Capture the cell that displays the provided text and extract its [x, y] central coordinate. 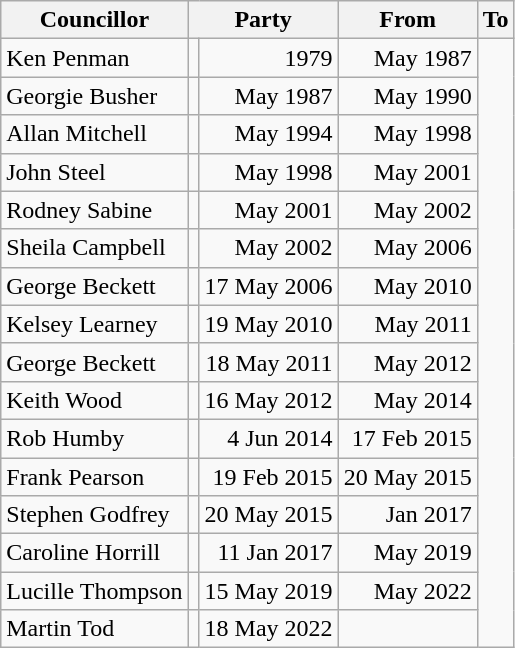
Keith Wood [94, 400]
Rodney Sabine [94, 210]
May 2011 [408, 324]
19 May 2010 [268, 324]
15 May 2019 [268, 591]
Martin Tod [94, 629]
Rob Humby [94, 438]
May 2006 [408, 248]
May 2019 [408, 553]
Georgie Busher [94, 96]
May 2022 [408, 591]
17 Feb 2015 [408, 438]
May 2012 [408, 362]
Party [263, 20]
John Steel [94, 172]
19 Feb 2015 [268, 477]
17 May 2006 [268, 286]
Kelsey Learney [94, 324]
From [408, 20]
4 Jun 2014 [268, 438]
May 2010 [408, 286]
Frank Pearson [94, 477]
Stephen Godfrey [94, 515]
Jan 2017 [408, 515]
Allan Mitchell [94, 134]
18 May 2011 [268, 362]
11 Jan 2017 [268, 553]
1979 [268, 58]
Sheila Campbell [94, 248]
Ken Penman [94, 58]
May 1990 [408, 96]
May 2014 [408, 400]
18 May 2022 [268, 629]
May 1994 [268, 134]
Lucille Thompson [94, 591]
To [496, 20]
Caroline Horrill [94, 553]
16 May 2012 [268, 400]
Councillor [94, 20]
